For the text-containing cell, return its midpoint in [x, y] coordinate format. 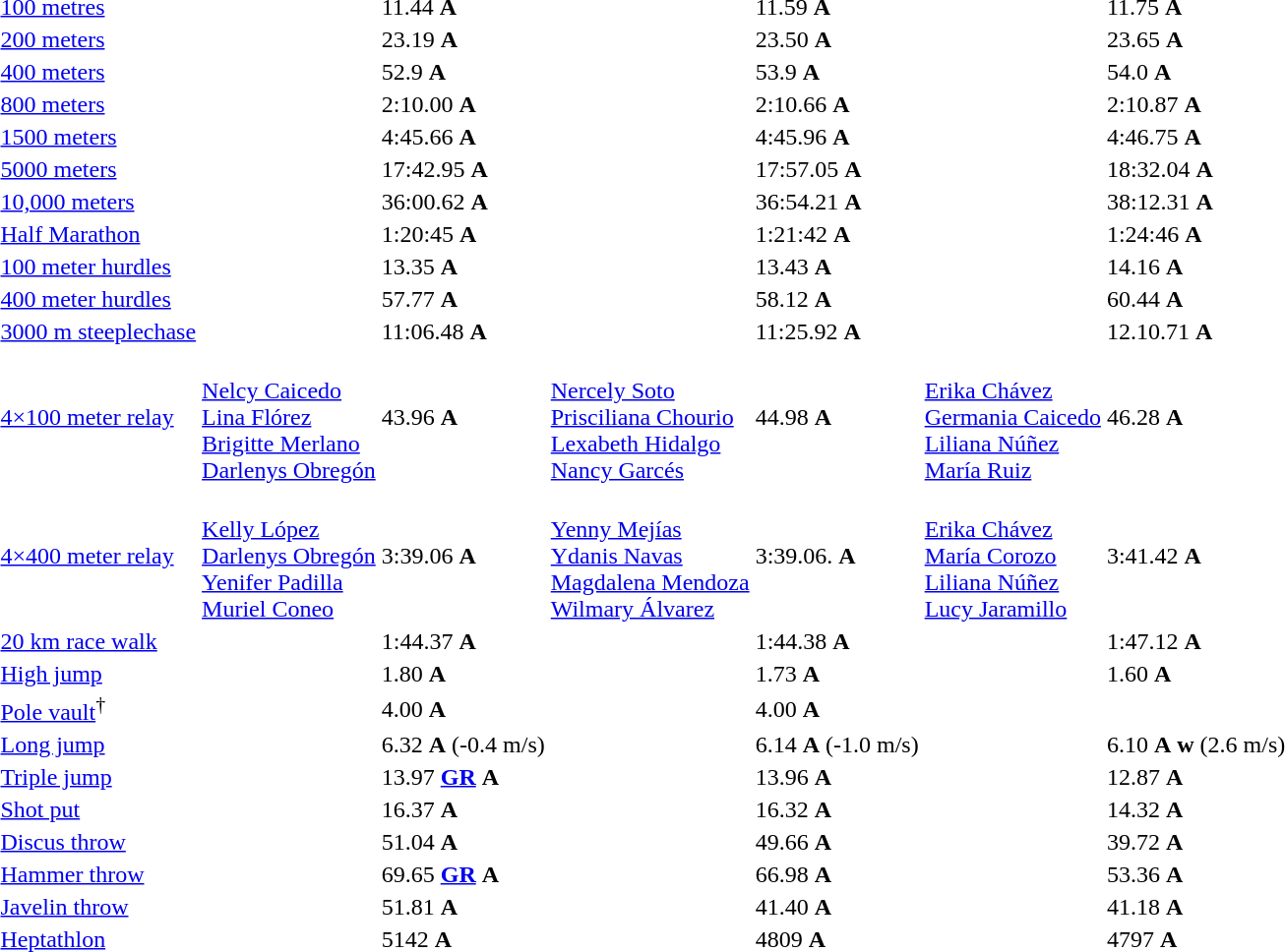
3:39.06. A [836, 556]
2:10.00 A [462, 104]
Erika Chávez María Corozo Liliana Núñez Lucy Jaramillo [1012, 556]
1:44.37 A [462, 641]
52.9 A [462, 72]
17:57.05 A [836, 169]
Nercely Soto Prisciliana Chourio Lexabeth Hidalgo Nancy Garcés [649, 417]
13.35 A [462, 267]
16.32 A [836, 809]
4:45.66 A [462, 137]
Nelcy Caicedo Lina Flórez Brigitte Merlano Darlenys Obregón [289, 417]
23.50 A [836, 39]
16.37 A [462, 809]
13.96 A [836, 777]
13.97 GR A [462, 777]
Kelly López Darlenys Obregón Yenifer Padilla Muriel Coneo [289, 556]
69.65 GR A [462, 874]
36:54.21 A [836, 202]
44.98 A [836, 417]
17:42.95 A [462, 169]
11:06.48 A [462, 331]
Yenny Mejías Ydanis Navas Magdalena Mendoza Wilmary Álvarez [649, 556]
53.9 A [836, 72]
51.81 A [462, 907]
49.66 A [836, 842]
58.12 A [836, 299]
41.40 A [836, 907]
36:00.62 A [462, 202]
23.19 A [462, 39]
13.43 A [836, 267]
6.32 A (-0.4 m/s) [462, 744]
3:39.06 A [462, 556]
6.14 A (-1.0 m/s) [836, 744]
1:20:45 A [462, 234]
51.04 A [462, 842]
66.98 A [836, 874]
11:25.92 A [836, 331]
1.73 A [836, 674]
43.96 A [462, 417]
1:44.38 A [836, 641]
57.77 A [462, 299]
2:10.66 A [836, 104]
1:21:42 A [836, 234]
Erika Chávez Germania Caicedo Liliana Núñez María Ruiz [1012, 417]
1.80 A [462, 674]
4:45.96 A [836, 137]
